Provide the (x, y) coordinate of the cell's center where the given text is located.  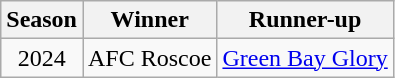
Season (42, 20)
Runner-up (305, 20)
AFC Roscoe (149, 58)
Green Bay Glory (305, 58)
Winner (149, 20)
2024 (42, 58)
